Search for the cell housing the specified text and yield its (X, Y) center coordinate. 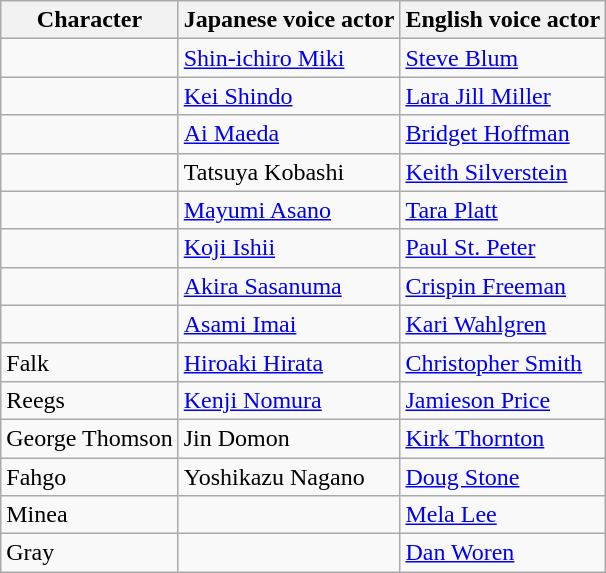
Asami Imai (289, 324)
Jamieson Price (503, 400)
George Thomson (90, 438)
Hiroaki Hirata (289, 362)
Kirk Thornton (503, 438)
Fahgo (90, 477)
Crispin Freeman (503, 286)
Bridget Hoffman (503, 134)
English voice actor (503, 20)
Jin Domon (289, 438)
Yoshikazu Nagano (289, 477)
Tatsuya Kobashi (289, 172)
Kari Wahlgren (503, 324)
Reegs (90, 400)
Steve Blum (503, 58)
Japanese voice actor (289, 20)
Mela Lee (503, 515)
Paul St. Peter (503, 248)
Christopher Smith (503, 362)
Mayumi Asano (289, 210)
Kei Shindo (289, 96)
Akira Sasanuma (289, 286)
Kenji Nomura (289, 400)
Shin-ichiro Miki (289, 58)
Tara Platt (503, 210)
Lara Jill Miller (503, 96)
Doug Stone (503, 477)
Falk (90, 362)
Character (90, 20)
Dan Woren (503, 553)
Ai Maeda (289, 134)
Minea (90, 515)
Gray (90, 553)
Koji Ishii (289, 248)
Keith Silverstein (503, 172)
